Return the [X, Y] coordinate for the center point of the cell that contains the specified text.  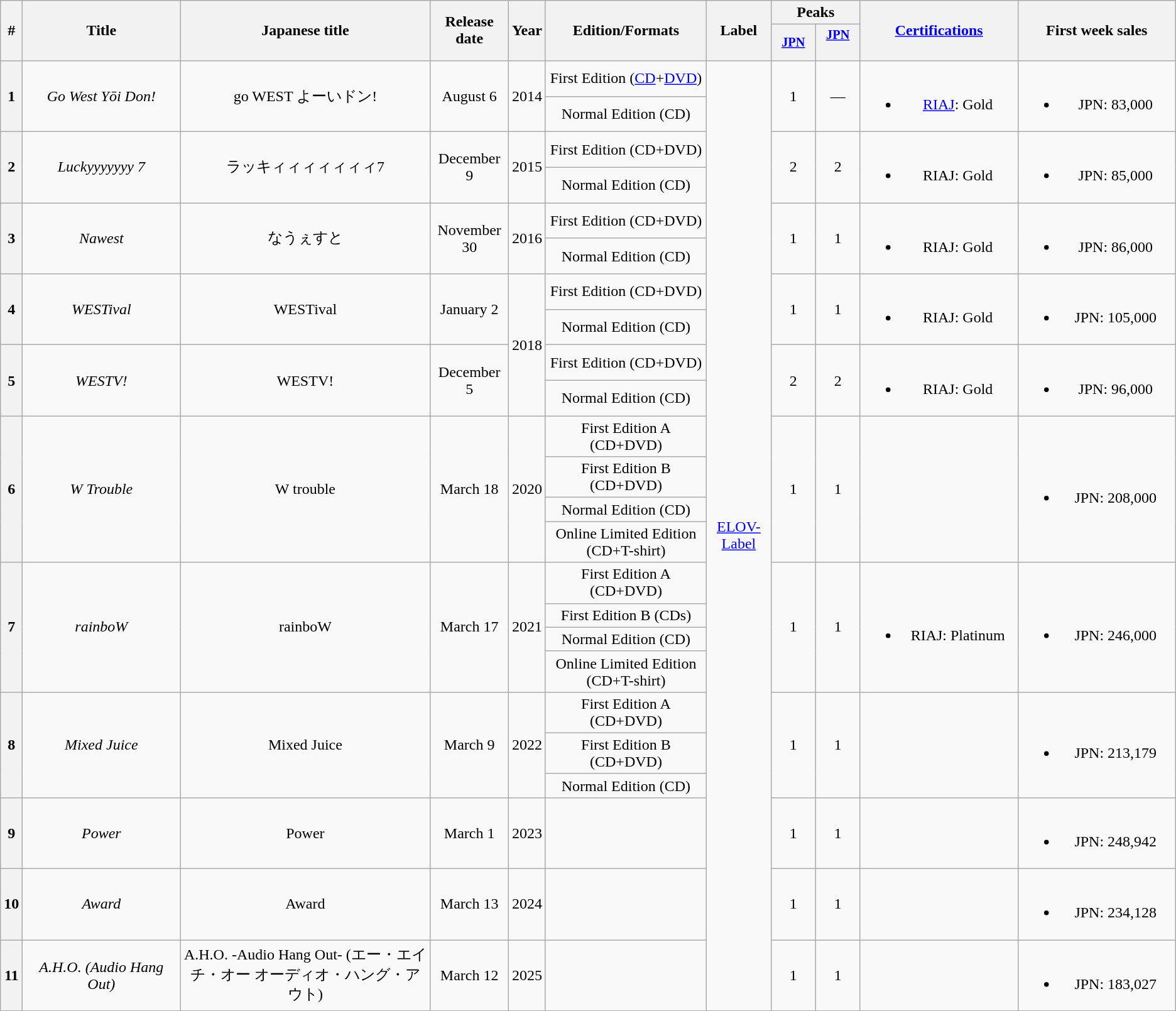
2014 [526, 96]
Japanese title [305, 31]
JPN: 234,128 [1097, 905]
2024 [526, 905]
March 18 [469, 489]
JPN: 183,027 [1097, 975]
Label [739, 31]
7 [11, 627]
Nawest [102, 239]
10 [11, 905]
December 5 [469, 381]
2016 [526, 239]
2023 [526, 833]
RIAJ: Platinum [939, 627]
9 [11, 833]
2020 [526, 489]
JPN: 248,942 [1097, 833]
3 [11, 239]
2022 [526, 745]
W Trouble [102, 489]
JPN: 85,000 [1097, 167]
August 6 [469, 96]
5 [11, 381]
JPN: 105,000 [1097, 309]
December 9 [469, 167]
Peaks [815, 13]
go WEST よーいドン! [305, 96]
2015 [526, 167]
2025 [526, 975]
JPN: 96,000 [1097, 381]
JPN: 208,000 [1097, 489]
6 [11, 489]
A.H.O. (Audio Hang Out) [102, 975]
JPN: 83,000 [1097, 96]
Release date [469, 31]
4 [11, 309]
March 1 [469, 833]
2021 [526, 627]
ELOV-Label [739, 535]
ラッキィィィィィィィ7 [305, 167]
11 [11, 975]
Edition/Formats [626, 31]
# [11, 31]
Luckyyyyyyy 7 [102, 167]
なうぇすと [305, 239]
March 12 [469, 975]
First week sales [1097, 31]
JPN: 86,000 [1097, 239]
2018 [526, 345]
March 13 [469, 905]
JPN: 246,000 [1097, 627]
Title [102, 31]
Year [526, 31]
W trouble [305, 489]
March 17 [469, 627]
January 2 [469, 309]
First Edition B (CDs) [626, 615]
March 9 [469, 745]
Go West Yōi Don! [102, 96]
— [838, 96]
November 30 [469, 239]
Certifications [939, 31]
A.H.O. -Audio Hang Out- (エー・エイチ・オー オーディオ・ハング・アウト) [305, 975]
JPN: 213,179 [1097, 745]
8 [11, 745]
